Determine the [x, y] coordinate at the center of the cell enclosing the given text.  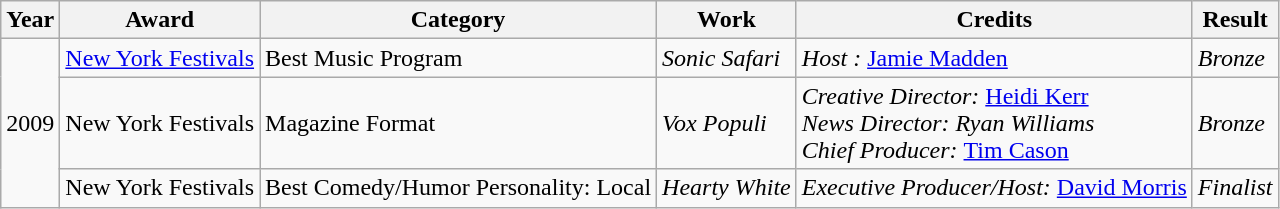
Result [1235, 20]
Award [160, 20]
Executive Producer/Host: David Morris [994, 188]
Best Music Program [458, 58]
Creative Director: Heidi KerrNews Director: Ryan WilliamsChief Producer: Tim Cason [994, 123]
Host : Jamie Madden [994, 58]
Year [30, 20]
Best Comedy/Humor Personality: Local [458, 188]
Work [727, 20]
Finalist [1235, 188]
Vox Populi [727, 123]
2009 [30, 123]
Category [458, 20]
Credits [994, 20]
Hearty White [727, 188]
Sonic Safari [727, 58]
Magazine Format [458, 123]
